Detect which cell encompasses the target text, then output its [X, Y] center coordinate. 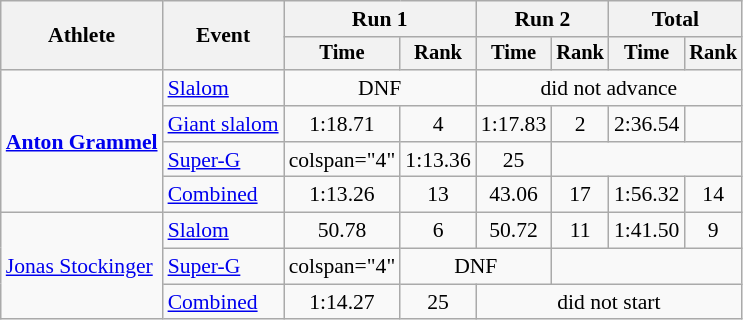
1:17.83 [514, 124]
Athlete [82, 36]
50.72 [514, 231]
4 [438, 124]
1:56.32 [646, 195]
did not advance [609, 88]
Event [224, 36]
Anton Grammel [82, 141]
6 [438, 231]
1:14.27 [342, 302]
1:18.71 [342, 124]
Jonas Stockinger [82, 266]
14 [713, 195]
2 [580, 124]
Total [676, 19]
Giant slalom [224, 124]
17 [580, 195]
2:36.54 [646, 124]
Run 1 [380, 19]
13 [438, 195]
9 [713, 231]
Run 2 [542, 19]
1:41.50 [646, 231]
43.06 [514, 195]
1:13.36 [438, 160]
did not start [609, 302]
1:13.26 [342, 195]
11 [580, 231]
50.78 [342, 231]
